From the cell containing the given text, extract its center point as [x, y] coordinate. 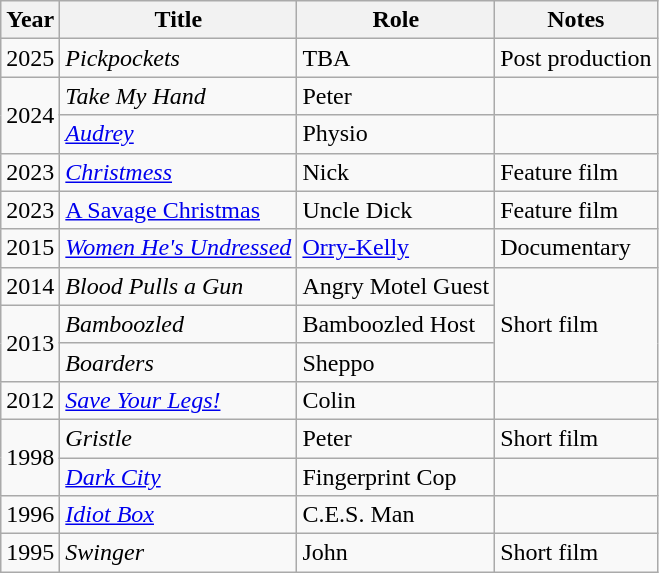
Physio [396, 134]
Pickpockets [178, 58]
Swinger [178, 553]
2014 [30, 286]
Fingerprint Cop [396, 477]
John [396, 553]
C.E.S. Man [396, 515]
2013 [30, 343]
Post production [576, 58]
Take My Hand [178, 96]
Women He's Undressed [178, 248]
Blood Pulls a Gun [178, 286]
Audrey [178, 134]
1996 [30, 515]
Dark City [178, 477]
Colin [396, 400]
Idiot Box [178, 515]
Christmess [178, 172]
2025 [30, 58]
Title [178, 20]
Save Your Legs! [178, 400]
Sheppo [396, 362]
Gristle [178, 438]
Nick [396, 172]
Documentary [576, 248]
Role [396, 20]
2015 [30, 248]
1995 [30, 553]
Notes [576, 20]
Orry-Kelly [396, 248]
2012 [30, 400]
Bamboozled Host [396, 324]
A Savage Christmas [178, 210]
Bamboozled [178, 324]
TBA [396, 58]
1998 [30, 457]
2024 [30, 115]
Boarders [178, 362]
Year [30, 20]
Angry Motel Guest [396, 286]
Uncle Dick [396, 210]
